Determine the (X, Y) coordinate at the center of the cell enclosing the given text.  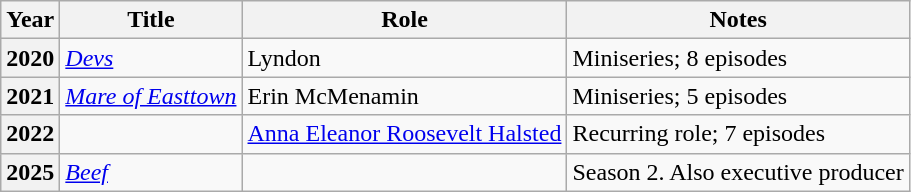
Lyndon (404, 58)
Devs (151, 58)
Role (404, 20)
Title (151, 20)
Erin McMenamin (404, 96)
Miniseries; 5 episodes (738, 96)
Recurring role; 7 episodes (738, 134)
Miniseries; 8 episodes (738, 58)
2020 (30, 58)
Anna Eleanor Roosevelt Halsted (404, 134)
Year (30, 20)
Notes (738, 20)
Beef (151, 172)
2022 (30, 134)
Mare of Easttown (151, 96)
2025 (30, 172)
2021 (30, 96)
Season 2. Also executive producer (738, 172)
